Identify which cell holds the provided text, then report its (X, Y) central coordinate. 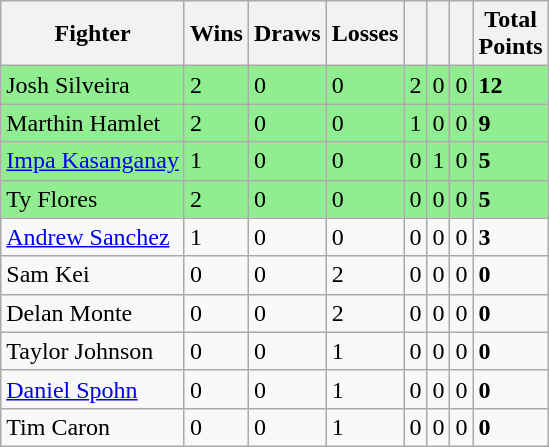
Tim Caron (93, 427)
Losses (365, 34)
Daniel Spohn (93, 389)
Taylor Johnson (93, 351)
Marthin Hamlet (93, 123)
3 (510, 237)
Impa Kasanganay (93, 161)
9 (510, 123)
Sam Kei (93, 275)
Draws (287, 34)
Josh Silveira (93, 85)
Andrew Sanchez (93, 237)
Fighter (93, 34)
12 (510, 85)
Wins (216, 34)
Delan Monte (93, 313)
Total Points (510, 34)
Ty Flores (93, 199)
